Identify which cell holds the provided text, then report its (X, Y) central coordinate. 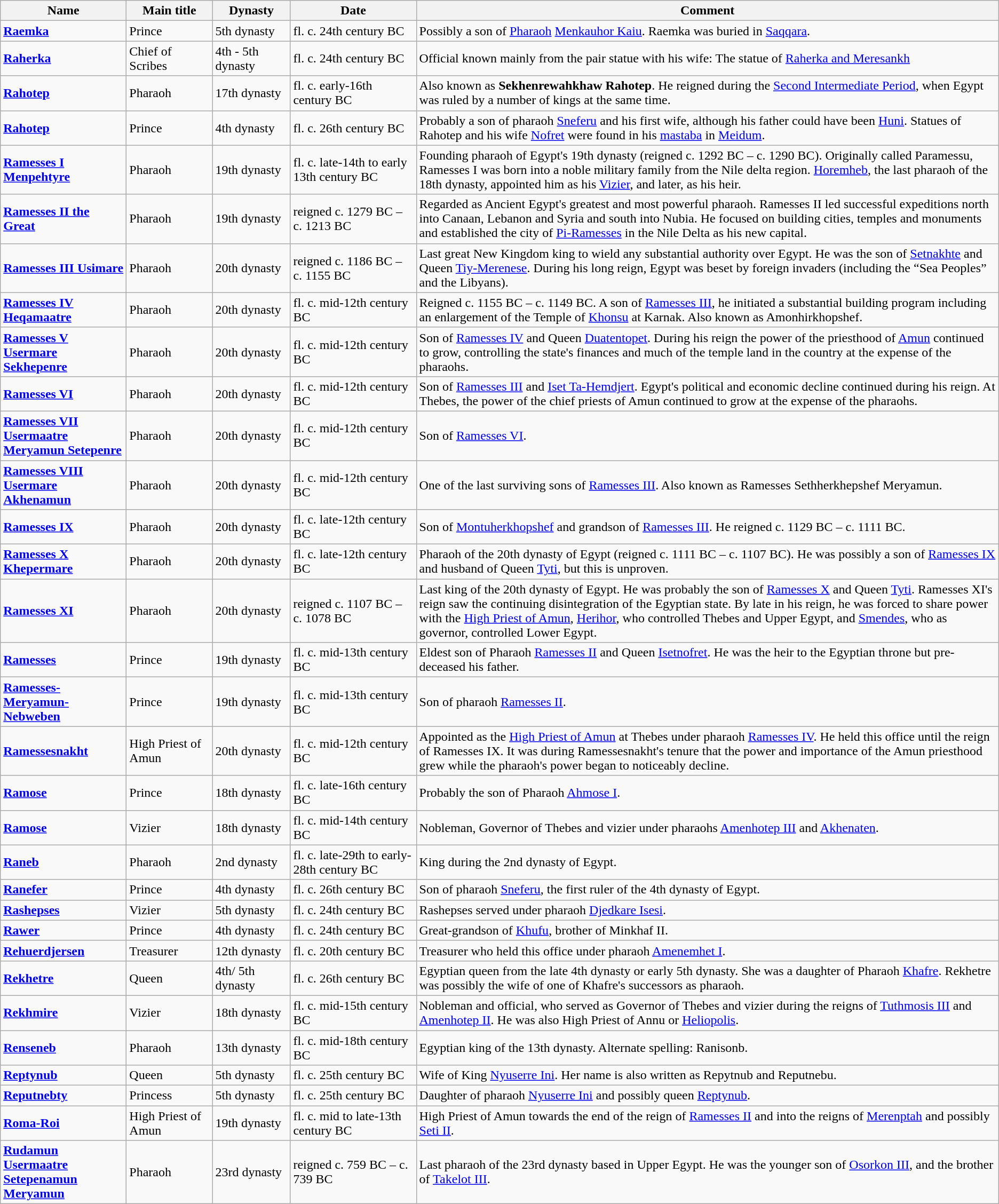
Ramesses XI (64, 611)
Rekhetre (64, 978)
Ramesses-Meryamun-Nebweben (64, 702)
23rd dynasty (251, 1172)
King during the 2nd dynasty of Egypt. (708, 862)
Raherka (64, 59)
Raneb (64, 862)
Ramesses IV Heqamaatre (64, 310)
12th dynasty (251, 950)
Son of pharaoh Sneferu, the first ruler of the 4th dynasty of Egypt. (708, 890)
Ramesses V Usermare Sekhepenre (64, 352)
Daughter of pharaoh Nyuserre Ini and possibly queen Reptynub. (708, 1096)
Wife of King Nyuserre Ini. Her name is also written as Repytnub and Reputnebu. (708, 1075)
fl. c. early-16th century BC (353, 93)
fl. c. 20th century BC (353, 950)
Ramesses VI (64, 394)
Reputnebty (64, 1096)
Renseneb (64, 1047)
High Priest of Amun towards the end of the reign of Ramesses II and into the reigns of Merenptah and possibly Seti II. (708, 1123)
fl. c. late-14th to early 13th century BC (353, 170)
Nobleman, Governor of Thebes and vizier under pharaohs Amenhotep III and Akhenaten. (708, 827)
Chief of Scribes (170, 59)
reigned c. 1107 BC – c. 1078 BC (353, 611)
Possibly a son of Pharaoh Menkauhor Kaiu. Raemka was buried in Saqqara. (708, 31)
Date (353, 11)
Eldest son of Pharaoh Ramesses II and Queen Isetnofret. He was the heir to the Egyptian throne but pre-deceased his father. (708, 660)
Son of Ramesses VI. (708, 435)
Rehuerdjersen (64, 950)
Son of pharaoh Ramesses II. (708, 702)
Ramesses I Menpehtyre (64, 170)
Reptynub (64, 1075)
Official known mainly from the pair statue with his wife: The statue of Raherka and Meresankh (708, 59)
4th/ 5th dynasty (251, 978)
reigned c. 759 BC – c. 739 BC (353, 1172)
Last pharaoh of the 23rd dynasty based in Upper Egypt. He was the younger son of Osorkon III, and the brother of Takelot III. (708, 1172)
Also known as Sekhenrewahkhaw Rahotep. He reigned during the Second Intermediate Period, when Egypt was ruled by a number of kings at the same time. (708, 93)
fl. c. late-29th to early-28th century BC (353, 862)
Main title (170, 11)
fl. c. mid to late-13th century BC (353, 1123)
Dynasty (251, 11)
Rashepses (64, 910)
Comment (708, 11)
4th - 5th dynasty (251, 59)
Treasurer who held this office under pharaoh Amenemhet I. (708, 950)
One of the last surviving sons of Ramesses III. Also known as Ramesses Sethherkhepshef Meryamun. (708, 485)
reigned c. 1186 BC – c. 1155 BC (353, 268)
Ramesses VII Usermaatre Meryamun Setepenre (64, 435)
Egyptian king of the 13th dynasty. Alternate spelling: Ranisonb. (708, 1047)
Ramesses IX (64, 527)
Princess (170, 1096)
Rudamun Usermaatre Setepenamun Meryamun (64, 1172)
Great-grandson of Khufu, brother of Minkhaf II. (708, 930)
Ramesses X Khepermare (64, 561)
Treasurer (170, 950)
fl. c. mid-14th century BC (353, 827)
13th dynasty (251, 1047)
Ramesses II the Great (64, 219)
reigned c. 1279 BC – c. 1213 BC (353, 219)
2nd dynasty (251, 862)
Probably the son of Pharaoh Ahmose I. (708, 793)
Rashepses served under pharaoh Djedkare Isesi. (708, 910)
Ramesses (64, 660)
Rawer (64, 930)
Ramesses III Usimare (64, 268)
Son of Montuherkhopshef and grandson of Ramesses III. He reigned c. 1129 BC – c. 1111 BC. (708, 527)
Rekhmire (64, 1013)
Roma-Roi (64, 1123)
Ranefer (64, 890)
Ramesses VIII Usermare Akhenamun (64, 485)
fl. c. mid-18th century BC (353, 1047)
Raemka (64, 31)
Name (64, 11)
fl. c. mid-15th century BC (353, 1013)
Ramessesnakht (64, 751)
17th dynasty (251, 93)
fl. c. late-16th century BC (353, 793)
